Identify which cell holds the provided text, then report its [x, y] central coordinate. 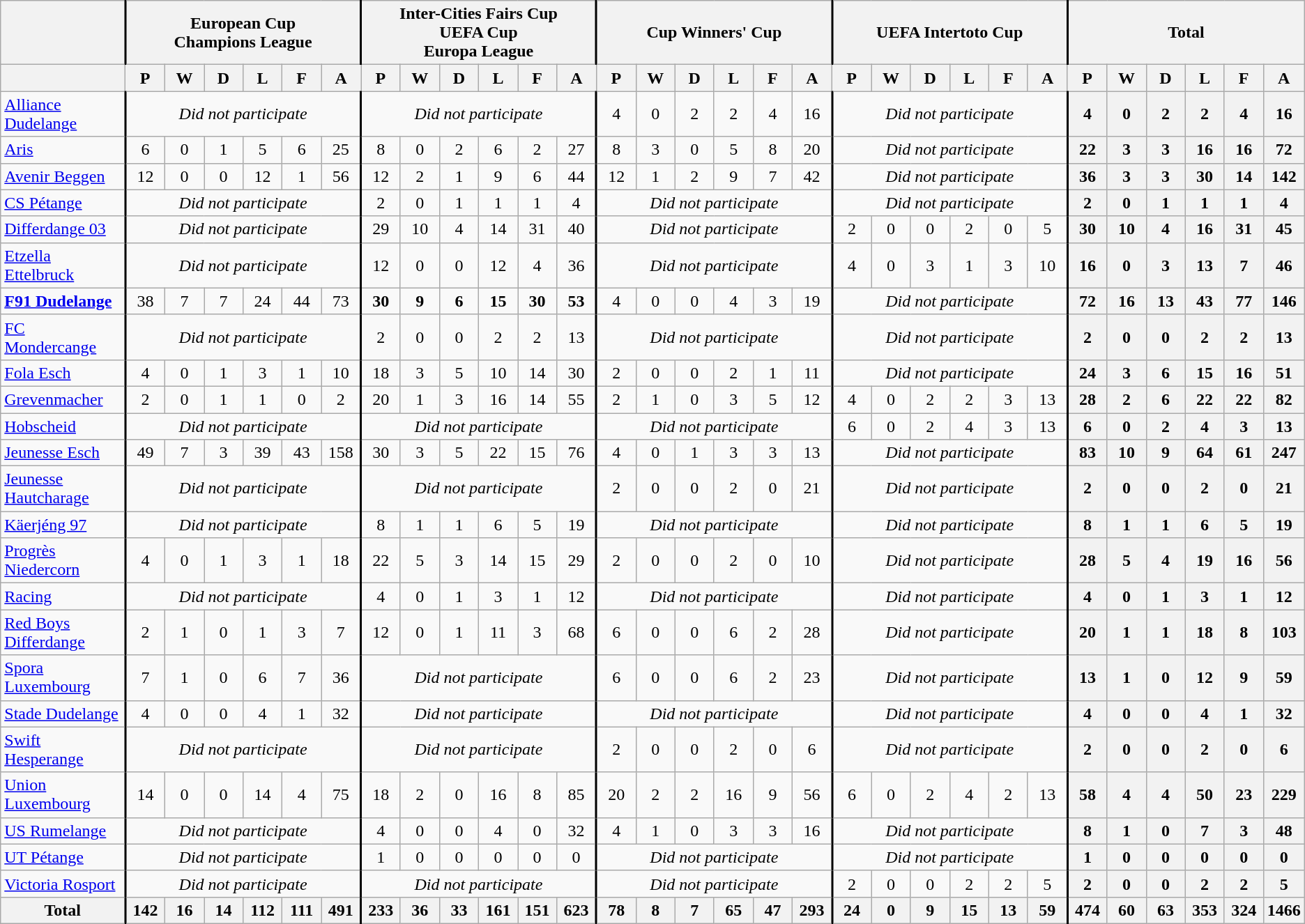
55 [577, 399]
Jeunesse Esch [63, 453]
76 [577, 453]
83 [1087, 453]
Grevenmacher [63, 399]
161 [498, 910]
111 [302, 910]
Aris [63, 150]
Jeunesse Hautcharage [63, 489]
Differdange 03 [63, 229]
85 [577, 794]
CS Pétange [63, 203]
45 [1284, 229]
293 [811, 910]
Käerjéng 97 [63, 525]
46 [1284, 265]
42 [811, 176]
233 [381, 910]
68 [577, 633]
112 [263, 910]
48 [1284, 831]
229 [1284, 794]
77 [1244, 301]
Racing [63, 596]
25 [342, 150]
78 [616, 910]
49 [145, 453]
491 [342, 910]
58 [1087, 794]
F91 Dudelange [63, 301]
27 [577, 150]
53 [577, 301]
US Rumelange [63, 831]
33 [459, 910]
75 [342, 794]
64 [1205, 453]
Alliance Dudelange [63, 114]
Progrès Niedercorn [63, 560]
European CupChampions League [243, 33]
1466 [1284, 910]
151 [537, 910]
Red Boys Differdange [63, 633]
Swift Hesperange [63, 750]
63 [1166, 910]
73 [342, 301]
474 [1087, 910]
38 [145, 301]
FC Mondercange [63, 337]
Fola Esch [63, 373]
324 [1244, 910]
353 [1205, 910]
Stade Dudelange [63, 714]
Spora Luxembourg [63, 677]
247 [1284, 453]
Etzella Ettelbruck [63, 265]
82 [1284, 399]
UEFA Intertoto Cup [949, 33]
103 [1284, 633]
39 [263, 453]
60 [1127, 910]
Inter-Cities Fairs CupUEFA CupEuropa League [479, 33]
65 [733, 910]
61 [1244, 453]
Hobscheid [63, 426]
623 [577, 910]
UT Pétange [63, 857]
47 [772, 910]
40 [577, 229]
Cup Winners' Cup [714, 33]
51 [1284, 373]
158 [342, 453]
50 [1205, 794]
Union Luxembourg [63, 794]
146 [1284, 301]
Avenir Beggen [63, 176]
Victoria Rosport [63, 884]
